Pinpoint the cell where the given text exists, returning its [x, y] midpoint coordinate. 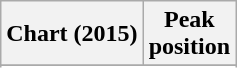
Chart (2015) [72, 34]
Peakposition [189, 34]
